From the cell containing the given text, extract its center point as [x, y] coordinate. 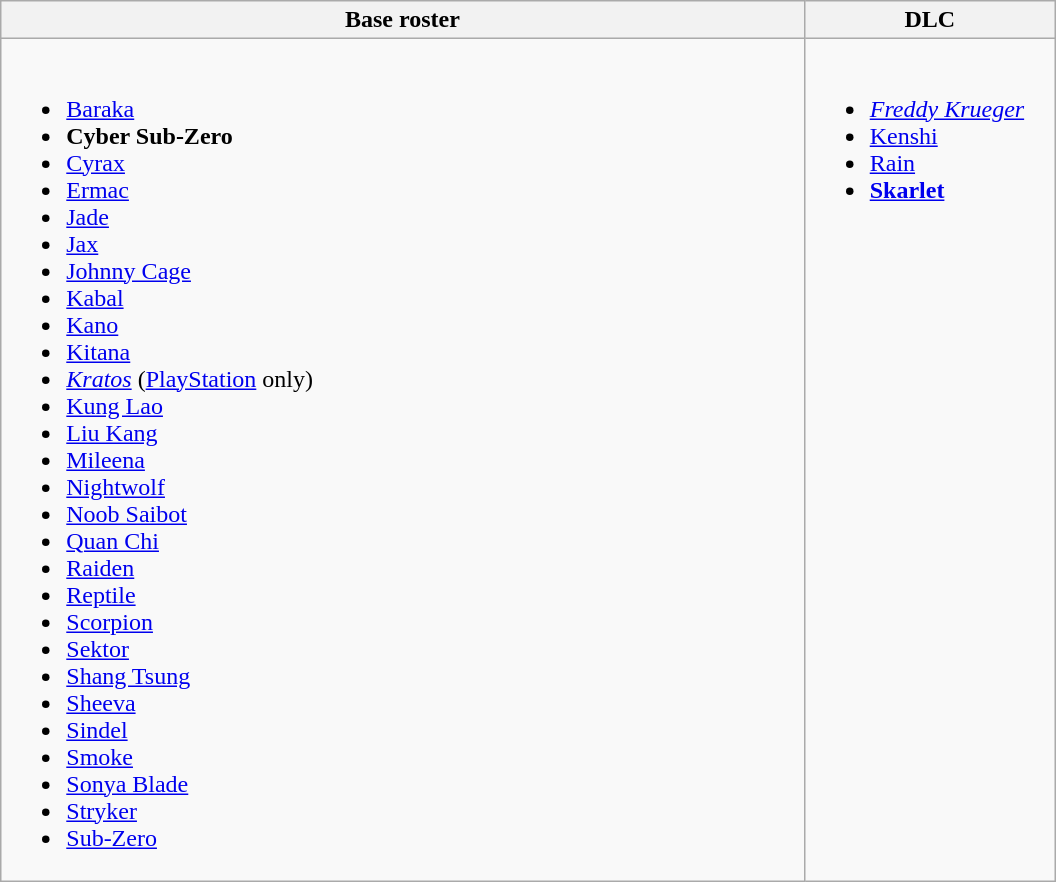
Freddy KruegerKenshiRainSkarlet [930, 460]
Base roster [402, 20]
DLC [930, 20]
